Pinpoint the cell where the given text exists, returning its (x, y) midpoint coordinate. 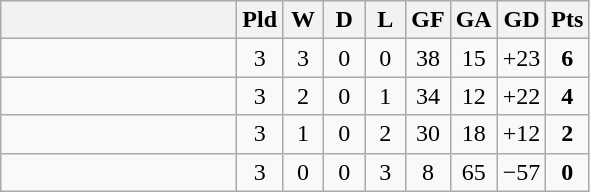
+22 (522, 96)
6 (568, 58)
GD (522, 20)
18 (474, 134)
GA (474, 20)
30 (428, 134)
W (304, 20)
4 (568, 96)
12 (474, 96)
L (386, 20)
38 (428, 58)
Pld (260, 20)
+23 (522, 58)
34 (428, 96)
8 (428, 172)
D (344, 20)
Pts (568, 20)
+12 (522, 134)
GF (428, 20)
65 (474, 172)
−57 (522, 172)
15 (474, 58)
